Extract the (X, Y) coordinate from the center of the cell holding the provided text.  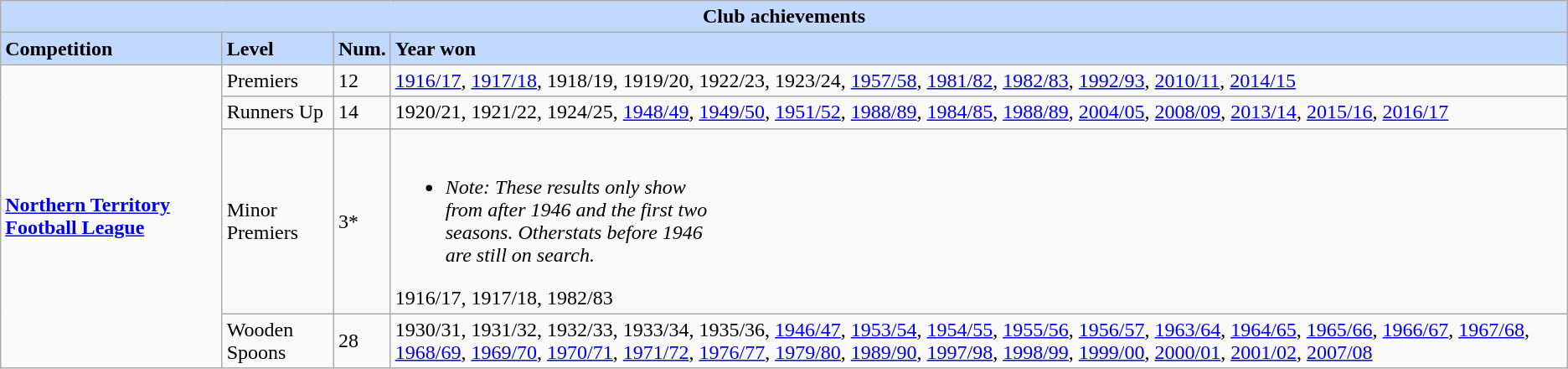
Northern Territory Football League (111, 216)
14 (362, 112)
Minor Premiers (278, 221)
3* (362, 221)
1916/17, 1917/18, 1918/19, 1919/20, 1922/23, 1923/24, 1957/58, 1981/82, 1982/83, 1992/93, 2010/11, 2014/15 (978, 81)
Wooden Spoons (278, 340)
Note: These results only showfrom after 1946 and the first twoseasons. Otherstats before 1946are still on search.1916/17, 1917/18, 1982/83 (978, 221)
Competition (111, 49)
Club achievements (784, 17)
12 (362, 81)
Runners Up (278, 112)
Level (278, 49)
28 (362, 340)
Num. (362, 49)
Year won (978, 49)
Premiers (278, 81)
1920/21, 1921/22, 1924/25, 1948/49, 1949/50, 1951/52, 1988/89, 1984/85, 1988/89, 2004/05, 2008/09, 2013/14, 2015/16, 2016/17 (978, 112)
